Provide the [x, y] coordinate of the cell's center where the given text is located.  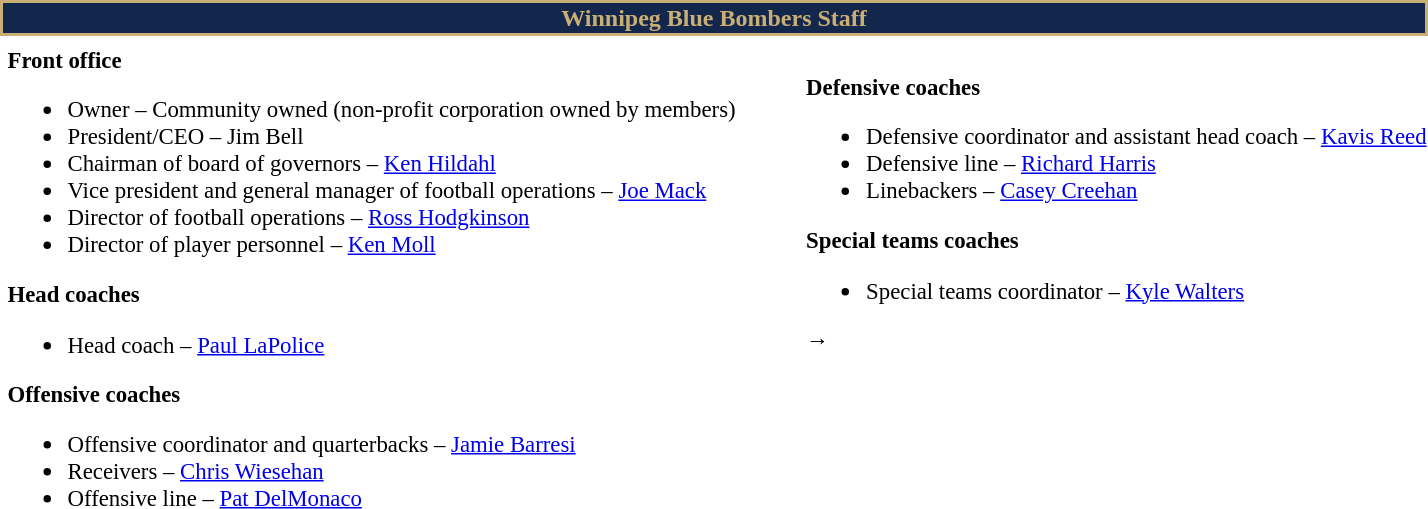
Winnipeg Blue Bombers Staff [714, 18]
